For the text-containing cell, return its midpoint in (x, y) coordinate format. 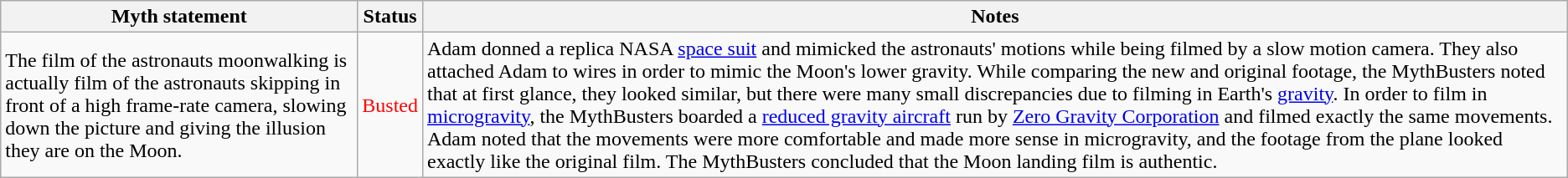
Notes (995, 17)
Myth statement (179, 17)
Status (390, 17)
Busted (390, 105)
